Locate the cell with the specified text and output its [x, y] center coordinate. 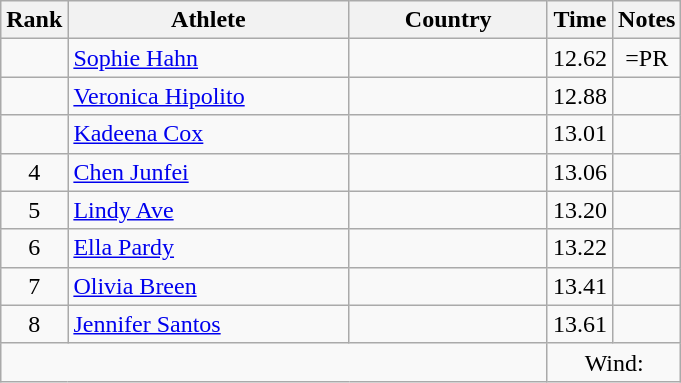
Olivia Breen [208, 286]
Veronica Hipolito [208, 96]
Athlete [208, 20]
13.20 [580, 210]
Ella Pardy [208, 248]
5 [34, 210]
Sophie Hahn [208, 58]
13.22 [580, 248]
12.88 [580, 96]
=PR [647, 58]
Chen Junfei [208, 172]
13.06 [580, 172]
4 [34, 172]
12.62 [580, 58]
Kadeena Cox [208, 134]
Jennifer Santos [208, 324]
13.01 [580, 134]
Country [448, 20]
Rank [34, 20]
7 [34, 286]
6 [34, 248]
Time [580, 20]
8 [34, 324]
Lindy Ave [208, 210]
13.61 [580, 324]
13.41 [580, 286]
Notes [647, 20]
Wind: [614, 362]
